Extract the (x, y) coordinate from the center of the cell holding the provided text.  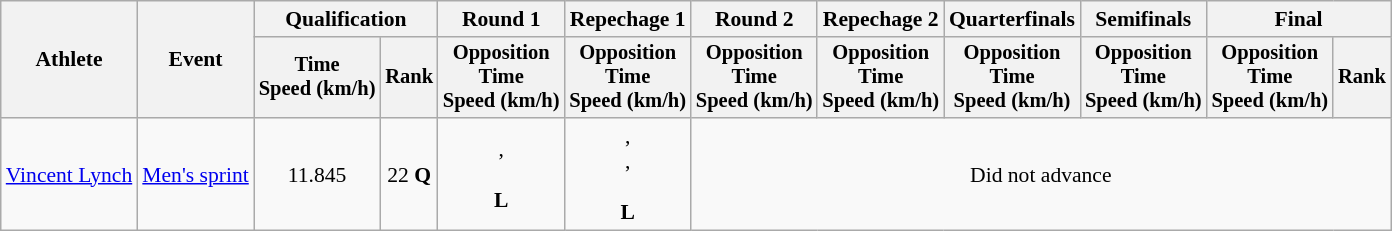
Athlete (70, 60)
Vincent Lynch (70, 174)
, ,L (628, 174)
Semifinals (1144, 19)
Qualification (346, 19)
Quarterfinals (1012, 19)
11.845 (318, 174)
Final (1299, 19)
Repechage 2 (880, 19)
Event (196, 60)
TimeSpeed (km/h) (318, 78)
22 Q (409, 174)
Did not advance (1041, 174)
Round 2 (754, 19)
Round 1 (502, 19)
Repechage 1 (628, 19)
, L (502, 174)
Men's sprint (196, 174)
